From the cell containing the given text, extract its center point as [x, y] coordinate. 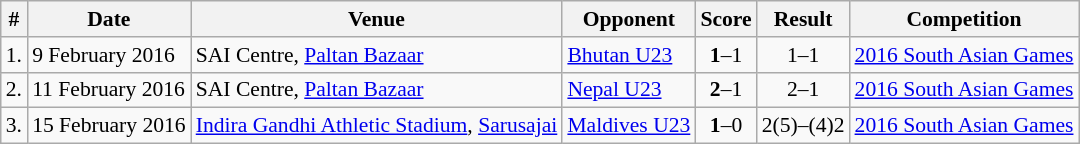
11 February 2016 [109, 90]
1–0 [726, 126]
Score [726, 19]
Maldives U23 [628, 126]
Nepal U23 [628, 90]
Date [109, 19]
Indira Gandhi Athletic Stadium, Sarusajai [377, 126]
1. [14, 55]
Venue [377, 19]
2. [14, 90]
9 February 2016 [109, 55]
Opponent [628, 19]
2(5)–(4)2 [804, 126]
Competition [964, 19]
# [14, 19]
Result [804, 19]
Bhutan U23 [628, 55]
3. [14, 126]
15 February 2016 [109, 126]
